Scan for the cell matching the given text and deliver its [X, Y] coordinate at center. 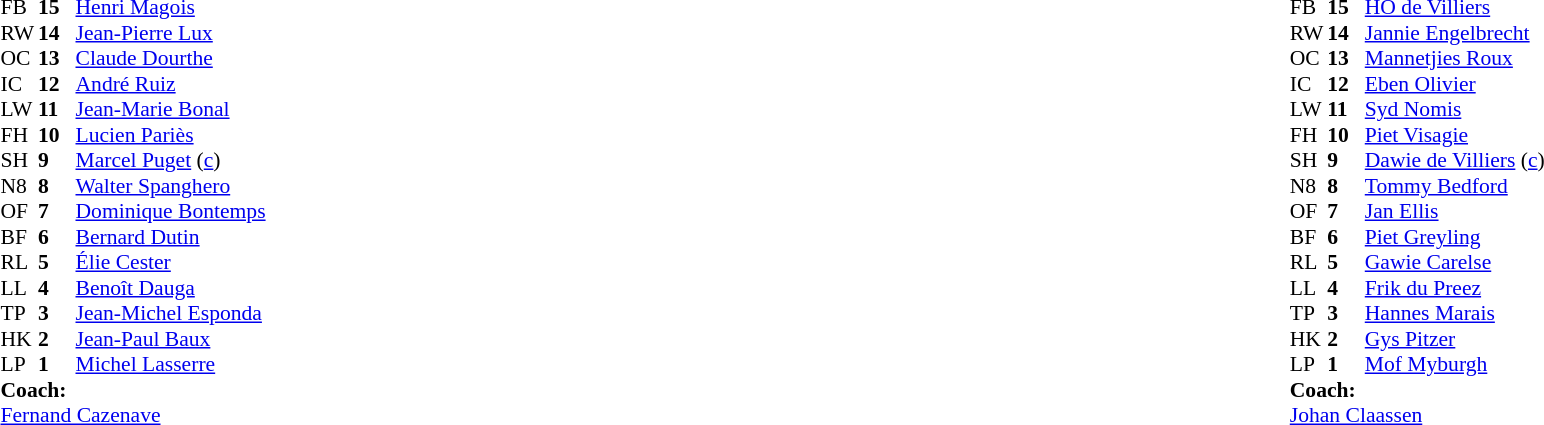
Dominique Bontemps [171, 211]
Élie Cester [171, 263]
Walter Spanghero [171, 186]
André Ruiz [171, 84]
Coach: [132, 390]
Bernard Dutin [171, 237]
Jean-Pierre Lux [171, 33]
Jean-Michel Esponda [171, 313]
Marcel Puget (c) [171, 161]
Benoît Dauga [171, 288]
Claude Dourthe [171, 59]
Lucien Pariès [171, 135]
Jean-Marie Bonal [171, 109]
Jean-Paul Baux [171, 339]
Michel Lasserre [171, 365]
